Search for the cell housing the specified text and yield its (x, y) center coordinate. 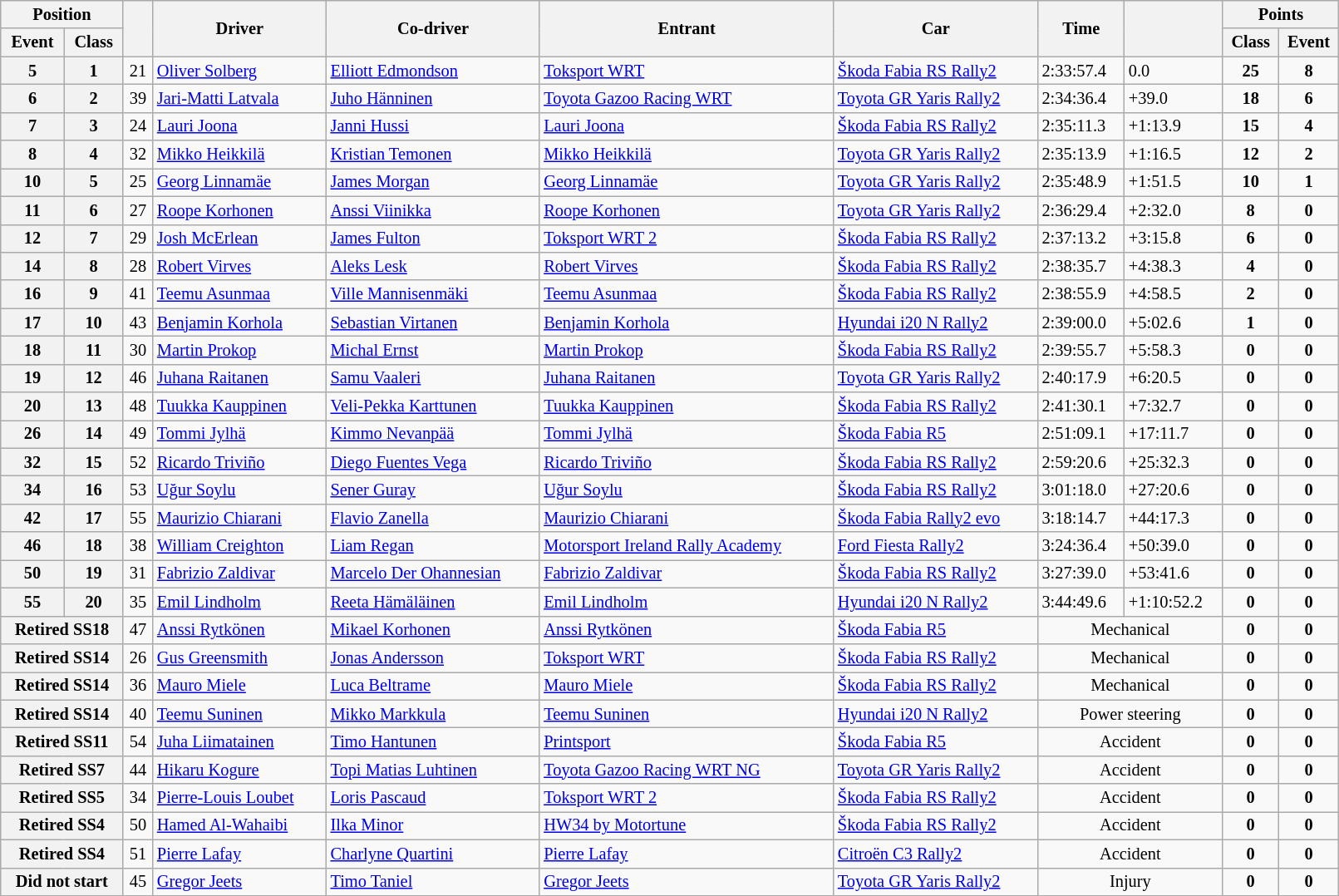
Michal Ernst (434, 350)
Position (62, 14)
+5:58.3 (1174, 350)
Mikael Korhonen (434, 630)
Charlyne Quartini (434, 854)
Škoda Fabia Rally2 evo (936, 518)
Timo Taniel (434, 882)
2:40:17.9 (1081, 378)
3:18:14.7 (1081, 518)
Topi Matias Luhtinen (434, 770)
Luca Beltrame (434, 686)
53 (138, 490)
+1:51.5 (1174, 182)
James Morgan (434, 182)
2:35:11.3 (1081, 126)
+1:10:52.2 (1174, 602)
Sebastian Virtanen (434, 322)
Toyota Gazoo Racing WRT (687, 98)
Reeta Hämäläinen (434, 602)
+1:13.9 (1174, 126)
Retired SS5 (62, 798)
+6:20.5 (1174, 378)
29 (138, 239)
Printsport (687, 741)
Veli-Pekka Karttunen (434, 406)
43 (138, 322)
HW34 by Motortune (687, 825)
9 (93, 294)
Time (1081, 28)
13 (93, 406)
2:33:57.4 (1081, 71)
Injury (1130, 882)
+2:32.0 (1174, 210)
Kimmo Nevanpää (434, 434)
Toyota Gazoo Racing WRT NG (687, 770)
Motorsport Ireland Rally Academy (687, 546)
41 (138, 294)
2:39:00.0 (1081, 322)
Retired SS7 (62, 770)
28 (138, 266)
Janni Hussi (434, 126)
Marcelo Der Ohannesian (434, 574)
54 (138, 741)
+27:20.6 (1174, 490)
Retired SS11 (62, 741)
39 (138, 98)
Oliver Solberg (239, 71)
38 (138, 546)
Driver (239, 28)
+25:32.3 (1174, 462)
3:24:36.4 (1081, 546)
Juho Hänninen (434, 98)
47 (138, 630)
2:51:09.1 (1081, 434)
27 (138, 210)
Diego Fuentes Vega (434, 462)
+50:39.0 (1174, 546)
2:35:48.9 (1081, 182)
Josh McErlean (239, 239)
Car (936, 28)
30 (138, 350)
+39.0 (1174, 98)
Elliott Edmondson (434, 71)
0.0 (1174, 71)
21 (138, 71)
2:37:13.2 (1081, 239)
+44:17.3 (1174, 518)
+7:32.7 (1174, 406)
+4:38.3 (1174, 266)
2:38:55.9 (1081, 294)
Jonas Andersson (434, 657)
3:44:49.6 (1081, 602)
2:35:13.9 (1081, 155)
Power steering (1130, 714)
40 (138, 714)
Loris Pascaud (434, 798)
Pierre-Louis Loubet (239, 798)
44 (138, 770)
William Creighton (239, 546)
Timo Hantunen (434, 741)
36 (138, 686)
2:34:36.4 (1081, 98)
2:36:29.4 (1081, 210)
31 (138, 574)
2:38:35.7 (1081, 266)
James Fulton (434, 239)
3:27:39.0 (1081, 574)
3 (93, 126)
Gus Greensmith (239, 657)
+17:11.7 (1174, 434)
Citroën C3 Rally2 (936, 854)
Liam Regan (434, 546)
+53:41.6 (1174, 574)
Hamed Al-Wahaibi (239, 825)
Ilka Minor (434, 825)
2:41:30.1 (1081, 406)
Samu Vaaleri (434, 378)
52 (138, 462)
+3:15.8 (1174, 239)
Retired SS18 (62, 630)
Anssi Viinikka (434, 210)
Hikaru Kogure (239, 770)
2:59:20.6 (1081, 462)
+4:58.5 (1174, 294)
Sener Guray (434, 490)
Jari-Matti Latvala (239, 98)
45 (138, 882)
2:39:55.7 (1081, 350)
3:01:18.0 (1081, 490)
Flavio Zanella (434, 518)
+1:16.5 (1174, 155)
Did not start (62, 882)
Points (1281, 14)
Juha Liimatainen (239, 741)
51 (138, 854)
48 (138, 406)
42 (32, 518)
24 (138, 126)
49 (138, 434)
Aleks Lesk (434, 266)
+5:02.6 (1174, 322)
Entrant (687, 28)
35 (138, 602)
Co-driver (434, 28)
Kristian Temonen (434, 155)
Ville Mannisenmäki (434, 294)
Ford Fiesta Rally2 (936, 546)
Mikko Markkula (434, 714)
